Locate the cell with the specified text and output its [X, Y] center coordinate. 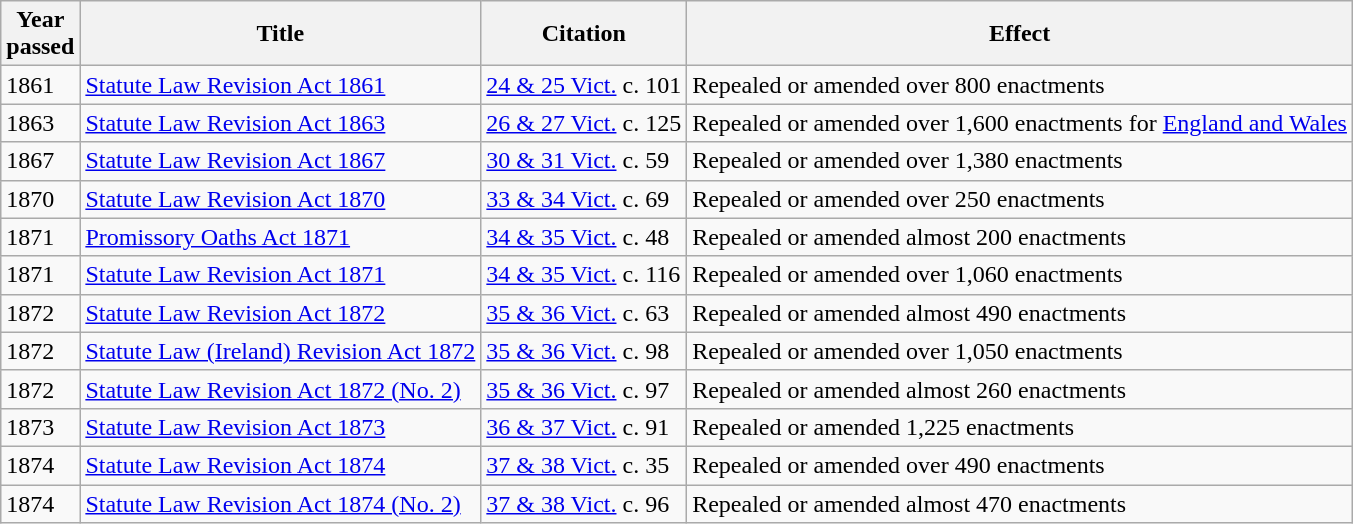
Statute Law (Ireland) Revision Act 1872 [280, 351]
Repealed or amended over 1,060 enactments [1020, 275]
Statute Law Revision Act 1870 [280, 199]
Repealed or amended over 490 enactments [1020, 465]
24 & 25 Vict. c. 101 [584, 85]
33 & 34 Vict. c. 69 [584, 199]
Repealed or amended almost 470 enactments [1020, 503]
Repealed or amended almost 260 enactments [1020, 389]
Statute Law Revision Act 1874 (No. 2) [280, 503]
1867 [40, 161]
Repealed or amended over 800 enactments [1020, 85]
Repealed or amended almost 490 enactments [1020, 313]
37 & 38 Vict. c. 96 [584, 503]
Repealed or amended over 250 enactments [1020, 199]
Title [280, 34]
Repealed or amended almost 200 enactments [1020, 237]
Repealed or amended over 1,050 enactments [1020, 351]
Effect [1020, 34]
37 & 38 Vict. c. 35 [584, 465]
Repealed or amended over 1,380 enactments [1020, 161]
30 & 31 Vict. c. 59 [584, 161]
35 & 36 Vict. c. 97 [584, 389]
Citation [584, 34]
Repealed or amended 1,225 enactments [1020, 427]
34 & 35 Vict. c. 116 [584, 275]
26 & 27 Vict. c. 125 [584, 123]
1861 [40, 85]
Statute Law Revision Act 1872 [280, 313]
35 & 36 Vict. c. 98 [584, 351]
36 & 37 Vict. c. 91 [584, 427]
Promissory Oaths Act 1871 [280, 237]
1863 [40, 123]
1873 [40, 427]
Statute Law Revision Act 1874 [280, 465]
Statute Law Revision Act 1863 [280, 123]
Repealed or amended over 1,600 enactments for England and Wales [1020, 123]
Statute Law Revision Act 1872 (No. 2) [280, 389]
1870 [40, 199]
Statute Law Revision Act 1871 [280, 275]
Statute Law Revision Act 1867 [280, 161]
35 & 36 Vict. c. 63 [584, 313]
Statute Law Revision Act 1873 [280, 427]
Statute Law Revision Act 1861 [280, 85]
Yearpassed [40, 34]
34 & 35 Vict. c. 48 [584, 237]
